For the text-containing cell, return its midpoint in (X, Y) coordinate format. 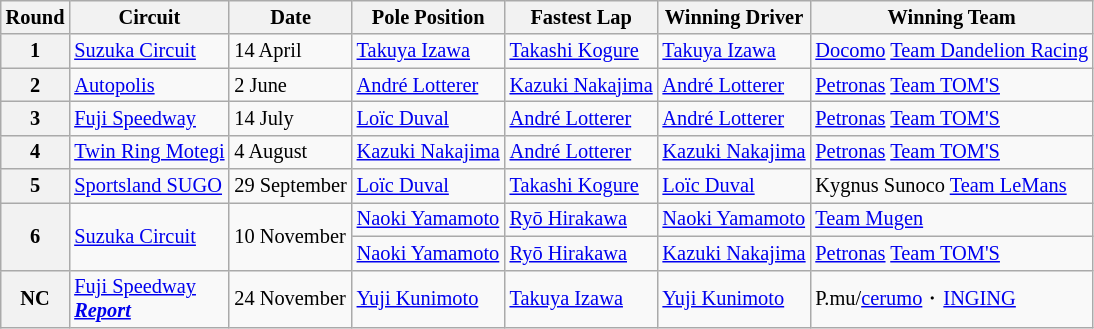
Fastest Lap (582, 17)
Winning Driver (734, 17)
6 (36, 236)
1 (36, 51)
Kygnus Sunoco Team LeMans (952, 186)
24 November (290, 299)
Sportsland SUGO (149, 186)
P.mu/cerumo・INGING (952, 299)
Autopolis (149, 85)
2 June (290, 85)
14 April (290, 51)
Team Mugen (952, 219)
3 (36, 118)
Date (290, 17)
10 November (290, 236)
2 (36, 85)
Pole Position (428, 17)
5 (36, 186)
Fuji Speedway (149, 118)
4 August (290, 152)
29 September (290, 186)
Circuit (149, 17)
Docomo Team Dandelion Racing (952, 51)
Fuji SpeedwayReport (149, 299)
Round (36, 17)
Twin Ring Motegi (149, 152)
NC (36, 299)
4 (36, 152)
Winning Team (952, 17)
14 July (290, 118)
